Output the [X, Y] coordinate of the center of the cell containing the given text.  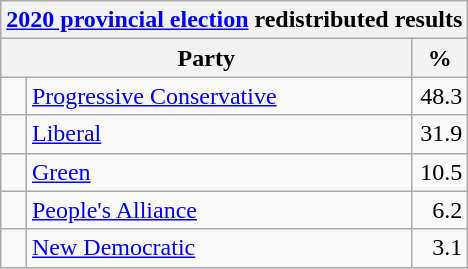
Progressive Conservative [218, 96]
% [440, 58]
3.1 [440, 248]
Liberal [218, 134]
48.3 [440, 96]
Green [218, 172]
New Democratic [218, 248]
31.9 [440, 134]
6.2 [440, 210]
People's Alliance [218, 210]
2020 provincial election redistributed results [234, 20]
Party [206, 58]
10.5 [440, 172]
